Locate the cell with the specified text and output its (x, y) center coordinate. 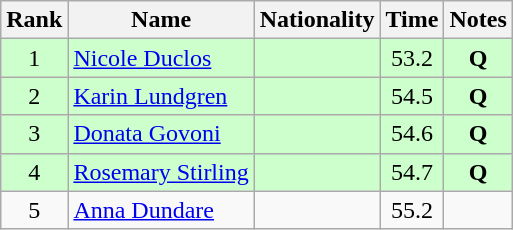
Anna Dundare (161, 210)
Rank (34, 20)
4 (34, 172)
Rosemary Stirling (161, 172)
54.7 (412, 172)
53.2 (412, 58)
3 (34, 134)
Notes (478, 20)
55.2 (412, 210)
Donata Govoni (161, 134)
54.6 (412, 134)
Karin Lundgren (161, 96)
2 (34, 96)
Name (161, 20)
Nicole Duclos (161, 58)
Nationality (317, 20)
5 (34, 210)
54.5 (412, 96)
Time (412, 20)
1 (34, 58)
